Scan for the cell matching the given text and deliver its [x, y] coordinate at center. 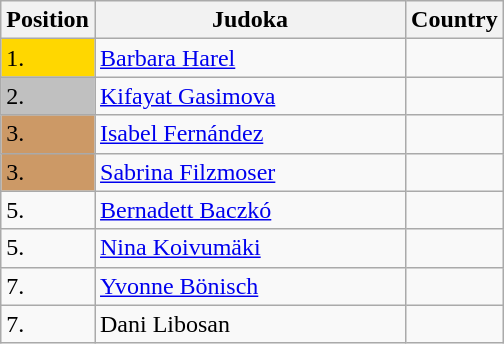
2. [48, 96]
Kifayat Gasimova [250, 96]
Yvonne Bönisch [250, 286]
Sabrina Filzmoser [250, 172]
Bernadett Baczkó [250, 210]
Dani Libosan [250, 324]
Country [455, 20]
Nina Koivumäki [250, 248]
Judoka [250, 20]
1. [48, 58]
Position [48, 20]
Barbara Harel [250, 58]
Isabel Fernández [250, 134]
